Capture the cell that displays the provided text and extract its (x, y) central coordinate. 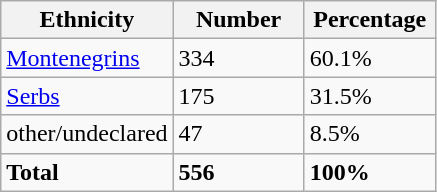
Montenegrins (87, 58)
556 (238, 172)
47 (238, 134)
Percentage (370, 20)
334 (238, 58)
60.1% (370, 58)
31.5% (370, 96)
Ethnicity (87, 20)
other/undeclared (87, 134)
Number (238, 20)
Serbs (87, 96)
8.5% (370, 134)
175 (238, 96)
100% (370, 172)
Total (87, 172)
